Pinpoint the cell where the given text exists, returning its [x, y] midpoint coordinate. 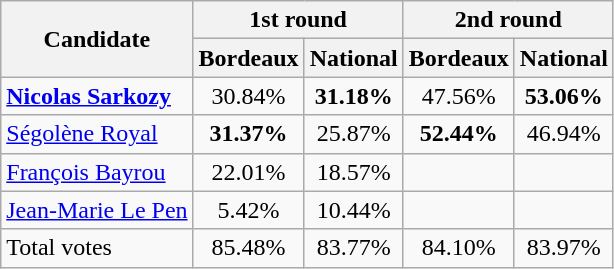
31.18% [354, 96]
47.56% [458, 96]
Candidate [97, 39]
83.77% [354, 248]
Jean-Marie Le Pen [97, 210]
85.48% [248, 248]
25.87% [354, 134]
10.44% [354, 210]
53.06% [564, 96]
46.94% [564, 134]
18.57% [354, 172]
Ségolène Royal [97, 134]
5.42% [248, 210]
François Bayrou [97, 172]
30.84% [248, 96]
52.44% [458, 134]
2nd round [508, 20]
Total votes [97, 248]
31.37% [248, 134]
1st round [298, 20]
22.01% [248, 172]
84.10% [458, 248]
83.97% [564, 248]
Nicolas Sarkozy [97, 96]
